Scan for the cell matching the given text and deliver its [X, Y] coordinate at center. 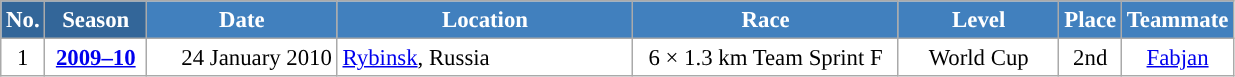
Location [485, 20]
Race [766, 20]
24 January 2010 [242, 58]
Place [1090, 20]
World Cup [978, 58]
No. [23, 20]
2nd [1090, 58]
Fabjan [1177, 58]
Teammate [1177, 20]
Level [978, 20]
Date [242, 20]
Season [96, 20]
Rybinsk, Russia [485, 58]
6 × 1.3 km Team Sprint F [766, 58]
1 [23, 58]
2009–10 [96, 58]
